Extract the (x, y) coordinate from the center of the cell holding the provided text.  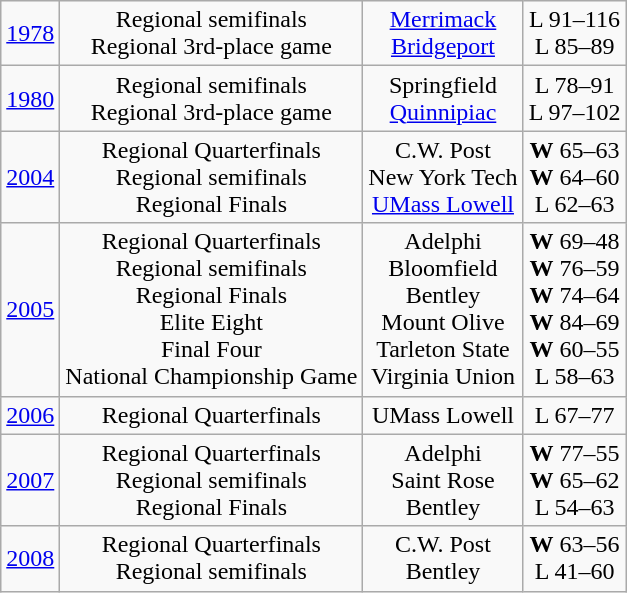
W 65–63W 64–60L 62–63 (574, 177)
UMass Lowell (443, 415)
Regional QuarterfinalsRegional semifinals (212, 558)
AdelphiBloomfieldBentleyMount OliveTarleton StateVirginia Union (443, 310)
1978 (30, 34)
Regional QuarterfinalsRegional semifinalsRegional FinalsElite EightFinal FourNational Championship Game (212, 310)
2004 (30, 177)
W 63–56L 41–60 (574, 558)
L 91–116L 85–89 (574, 34)
MerrimackBridgeport (443, 34)
2007 (30, 480)
L 67–77 (574, 415)
2008 (30, 558)
W 69–48W 76–59W 74–64W 84–69W 60–55L 58–63 (574, 310)
W 77–55W 65–62L 54–63 (574, 480)
C.W. PostBentley (443, 558)
C.W. PostNew York TechUMass Lowell (443, 177)
AdelphiSaint RoseBentley (443, 480)
L 78–91L 97–102 (574, 98)
1980 (30, 98)
Regional Quarterfinals (212, 415)
2005 (30, 310)
2006 (30, 415)
SpringfieldQuinnipiac (443, 98)
